Return the (x, y) coordinate for the center point of the cell that contains the specified text.  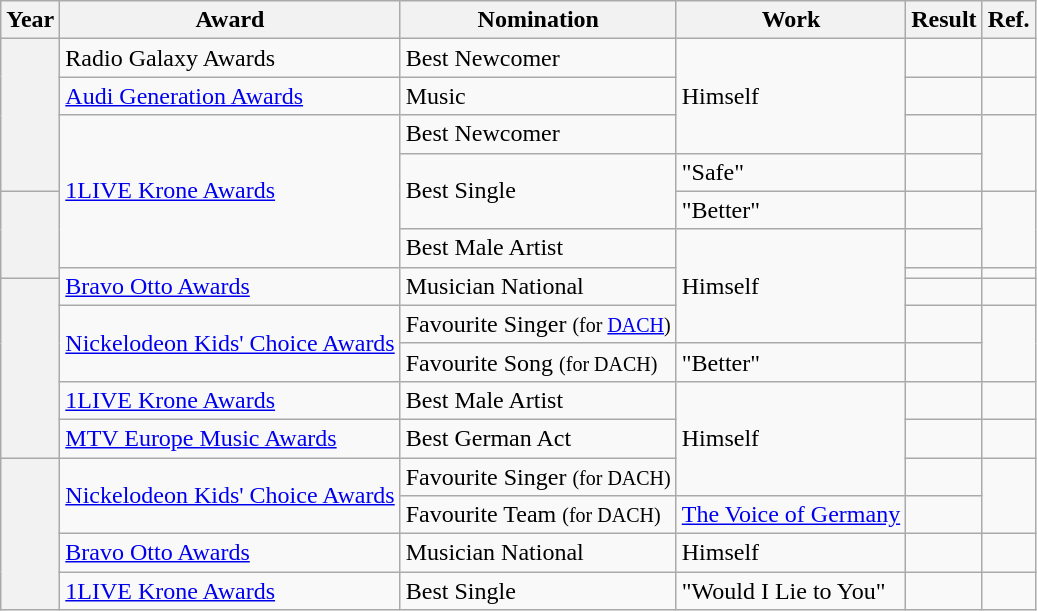
"Would I Lie to You" (790, 591)
Music (538, 96)
Favourite Song (for DACH) (538, 362)
The Voice of Germany (790, 515)
Favourite Team (for DACH) (538, 515)
Result (944, 20)
Year (30, 20)
Audi Generation Awards (230, 96)
Work (790, 20)
Award (230, 20)
Radio Galaxy Awards (230, 58)
MTV Europe Music Awards (230, 438)
Best German Act (538, 438)
Ref. (1008, 20)
"Safe" (790, 172)
Nomination (538, 20)
